Locate the cell with the specified text and output its [x, y] center coordinate. 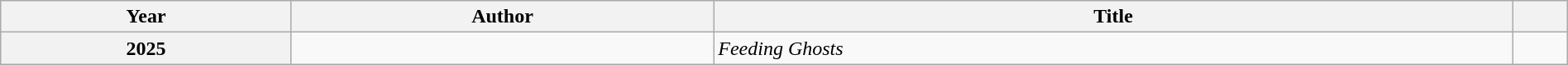
Title [1113, 17]
Year [146, 17]
Author [502, 17]
2025 [146, 48]
Feeding Ghosts [1113, 48]
